Determine the [x, y] coordinate at the center of the cell enclosing the given text.  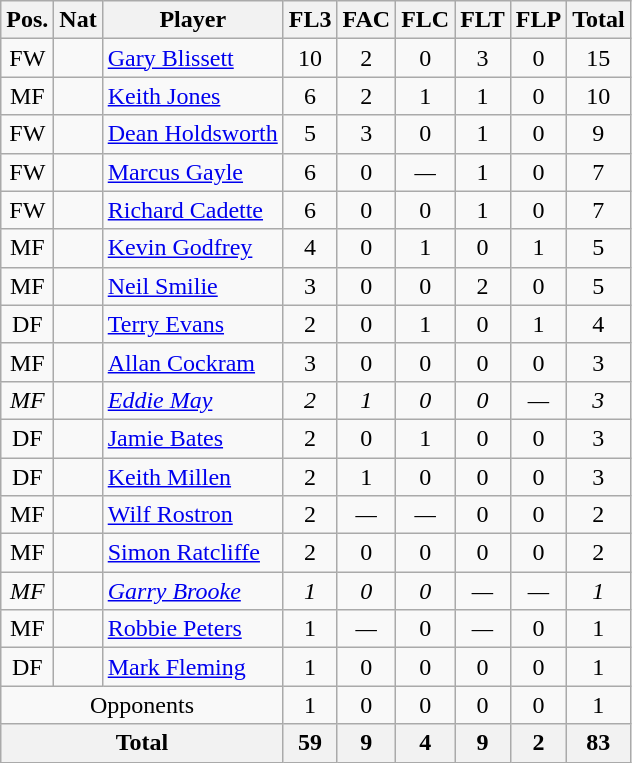
Robbie Peters [192, 629]
Kevin Godfrey [192, 248]
Dean Holdsworth [192, 134]
15 [599, 58]
Neil Smilie [192, 286]
Pos. [28, 20]
FAC [366, 20]
FL3 [310, 20]
Richard Cadette [192, 210]
Mark Fleming [192, 667]
FLT [483, 20]
FLP [538, 20]
Garry Brooke [192, 591]
Keith Millen [192, 477]
Opponents [142, 705]
83 [599, 743]
Nat [78, 20]
Marcus Gayle [192, 172]
Player [192, 20]
Allan Cockram [192, 362]
Terry Evans [192, 324]
Eddie May [192, 400]
Wilf Rostron [192, 515]
Simon Ratcliffe [192, 553]
Keith Jones [192, 96]
Jamie Bates [192, 438]
59 [310, 743]
FLC [426, 20]
Gary Blissett [192, 58]
